Return the [x, y] coordinate for the center point of the cell that contains the specified text.  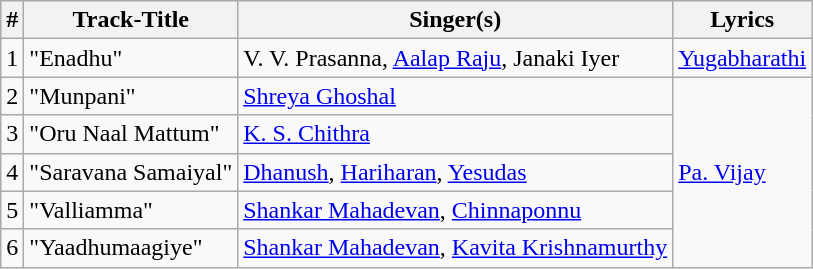
Lyrics [742, 20]
Track-Title [131, 20]
2 [12, 96]
4 [12, 172]
V. V. Prasanna, Aalap Raju, Janaki Iyer [456, 58]
"Oru Naal Mattum" [131, 134]
Singer(s) [456, 20]
K. S. Chithra [456, 134]
3 [12, 134]
Shreya Ghoshal [456, 96]
"Enadhu" [131, 58]
"Yaadhumaagiye" [131, 248]
1 [12, 58]
Pa. Vijay [742, 172]
"Saravana Samaiyal" [131, 172]
# [12, 20]
5 [12, 210]
6 [12, 248]
Dhanush, Hariharan, Yesudas [456, 172]
Yugabharathi [742, 58]
Shankar Mahadevan, Kavita Krishnamurthy [456, 248]
"Munpani" [131, 96]
Shankar Mahadevan, Chinnaponnu [456, 210]
"Valliamma" [131, 210]
